Output the (x, y) coordinate of the center of the cell containing the given text.  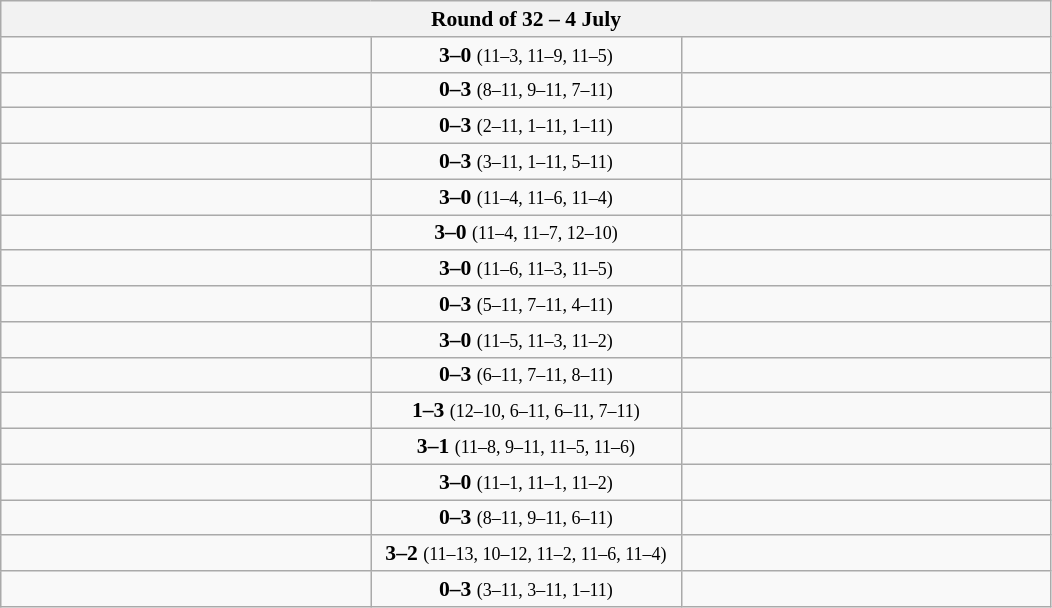
0–3 (3–11, 3–11, 1–11) (526, 589)
3–0 (11–6, 11–3, 11–5) (526, 269)
3–0 (11–4, 11–7, 12–10) (526, 233)
3–0 (11–4, 11–6, 11–4) (526, 197)
0–3 (8–11, 9–11, 6–11) (526, 518)
1–3 (12–10, 6–11, 6–11, 7–11) (526, 411)
3–0 (11–5, 11–3, 11–2) (526, 340)
3–1 (11–8, 9–11, 11–5, 11–6) (526, 447)
0–3 (3–11, 1–11, 5–11) (526, 162)
3–0 (11–1, 11–1, 11–2) (526, 482)
0–3 (5–11, 7–11, 4–11) (526, 304)
Round of 32 – 4 July (526, 19)
0–3 (2–11, 1–11, 1–11) (526, 126)
3–2 (11–13, 10–12, 11–2, 11–6, 11–4) (526, 554)
3–0 (11–3, 11–9, 11–5) (526, 55)
0–3 (6–11, 7–11, 8–11) (526, 375)
0–3 (8–11, 9–11, 7–11) (526, 90)
